Detect which cell encompasses the target text, then output its [x, y] center coordinate. 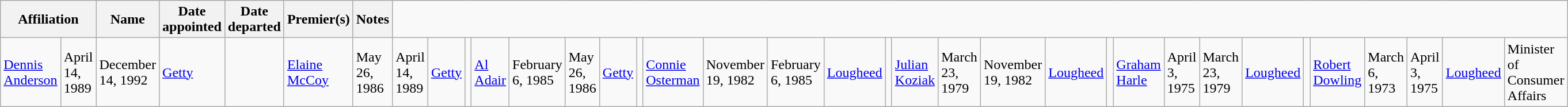
Affiliation [48, 20]
Notes [372, 20]
Premier(s) [318, 20]
Date appointed [192, 20]
Dennis Anderson [31, 72]
Date departed [254, 20]
Graham Harle [1139, 72]
Elaine McCoy [318, 72]
Connie Osterman [673, 72]
March 6, 1973 [1386, 72]
Robert Dowling [1338, 72]
Name [128, 20]
December 14, 1992 [128, 72]
Minister of Consumer Affairs [1536, 72]
Al Adair [490, 72]
Julian Koziak [915, 72]
